Capture the cell that displays the provided text and extract its [X, Y] central coordinate. 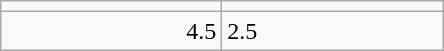
2.5 [332, 31]
4.5 [112, 31]
